Find where the given text appears and provide that cell's center as [x, y] coordinate. 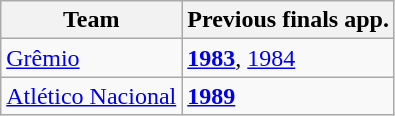
1983, 1984 [288, 58]
Atlético Nacional [92, 96]
Previous finals app. [288, 20]
Grêmio [92, 58]
Team [92, 20]
1989 [288, 96]
